Return (X, Y) of the center of cell containing provided text 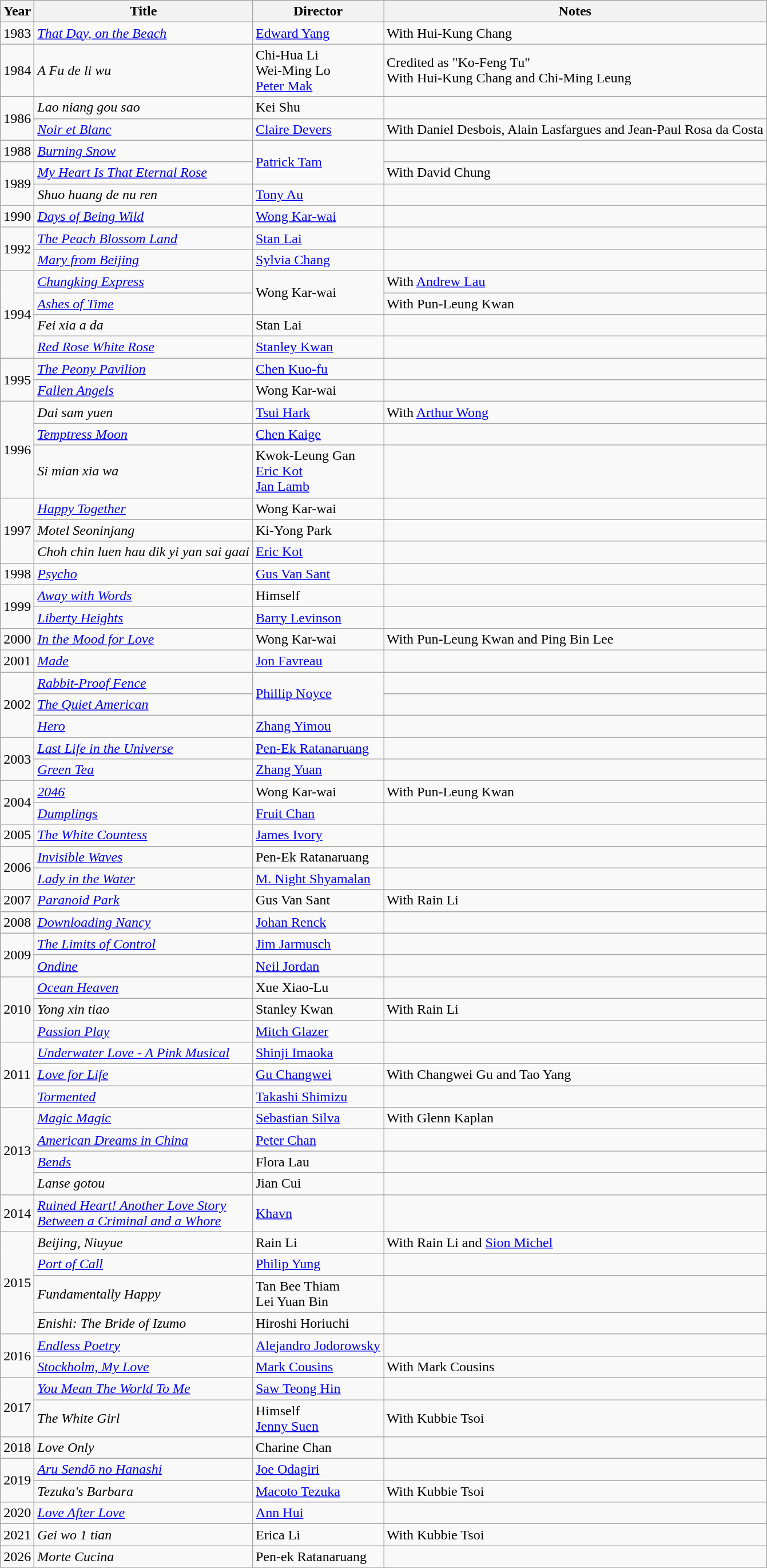
Zhang Yimou (318, 727)
Kwok-Leung GanEric KotJan Lamb (318, 471)
Lao niang gou sao (144, 108)
2006 (17, 868)
Zhang Yuan (318, 770)
Happy Together (144, 509)
Shuo huang de nu ren (144, 194)
Burning Snow (144, 151)
1989 (17, 184)
Sebastian Silva (318, 1118)
2020 (17, 1513)
Si mian xia wa (144, 471)
Tsui Hark (318, 412)
2005 (17, 835)
2046 (144, 792)
Chi-Hua LiWei-Ming LoPeter Mak (318, 70)
Neil Jordan (318, 966)
Rain Li (318, 1243)
Downloading Nancy (144, 922)
Xue Xiao-Lu (318, 987)
Mitch Glazer (318, 1031)
Pen-ek Ratanaruang (318, 1557)
1998 (17, 574)
That Day, on the Beach (144, 33)
A Fu de li wu (144, 70)
Erica Li (318, 1535)
Motel Seoninjang (144, 530)
With David Chung (575, 173)
2004 (17, 803)
2016 (17, 1356)
The White Countess (144, 835)
Morte Cucina (144, 1557)
Ann Hui (318, 1513)
2013 (17, 1151)
Sylvia Chang (318, 260)
Notes (575, 11)
Ki-Yong Park (318, 530)
Paranoid Park (144, 900)
Liberty Heights (144, 617)
Hiroshi Horiuchi (318, 1323)
Last Life in the Universe (144, 748)
Flora Lau (318, 1162)
You Mean The World To Me (144, 1388)
Psycho (144, 574)
Joe Odagiri (318, 1470)
Claire Devers (318, 129)
With Daniel Desbois, Alain Lasfargues and Jean-Paul Rosa da Costa (575, 129)
Port of Call (144, 1264)
Jon Favreau (318, 661)
Johan Renck (318, 922)
2001 (17, 661)
Made (144, 661)
Fei xia a da (144, 325)
Invisible Waves (144, 857)
Year (17, 11)
Credited as "Ko-Feng Tu"With Hui-Kung Chang and Chi-Ming Leung (575, 70)
Enishi: The Bride of Izumo (144, 1323)
2008 (17, 922)
2003 (17, 759)
Kei Shu (318, 108)
Alejandro Jodorowsky (318, 1345)
Saw Teong Hin (318, 1388)
My Heart Is That Eternal Rose (144, 173)
Tezuka's Barbara (144, 1491)
Passion Play (144, 1031)
Dai sam yuen (144, 412)
Director (318, 11)
Underwater Love - A Pink Musical (144, 1053)
Rabbit-Proof Fence (144, 682)
Away with Words (144, 596)
1995 (17, 380)
2002 (17, 704)
Khavn (318, 1213)
Title (144, 11)
2007 (17, 900)
Chungking Express (144, 281)
Chen Kuo-fu (318, 369)
Ondine (144, 966)
With Hui-Kung Chang (575, 33)
Ashes of Time (144, 304)
With Arthur Wong (575, 412)
1994 (17, 314)
Days of Being Wild (144, 216)
HimselfJenny Suen (318, 1418)
Patrick Tam (318, 162)
Ruined Heart! Another Love StoryBetween a Criminal and a Whore (144, 1213)
Temptress Moon (144, 434)
With Andrew Lau (575, 281)
1997 (17, 530)
With Pun-Leung Kwan and Ping Bin Lee (575, 639)
Noir et Blanc (144, 129)
Love for Life (144, 1075)
1986 (17, 118)
Philip Yung (318, 1264)
Jian Cui (318, 1184)
2015 (17, 1283)
Tan Bee ThiamLei Yuan Bin (318, 1294)
2017 (17, 1407)
Love Only (144, 1448)
Stockholm, My Love (144, 1367)
1999 (17, 606)
Fallen Angels (144, 391)
Lady in the Water (144, 879)
Himself (318, 596)
2014 (17, 1213)
Red Rose White Rose (144, 347)
M. Night Shyamalan (318, 879)
2010 (17, 1009)
Magic Magic (144, 1118)
The Peony Pavilion (144, 369)
Choh chin luen hau dik yi yan sai gaai (144, 552)
1983 (17, 33)
1996 (17, 450)
Peter Chan (318, 1140)
Edward Yang (318, 33)
Gu Changwei (318, 1075)
Dumplings (144, 813)
Endless Poetry (144, 1345)
With Glenn Kaplan (575, 1118)
Mark Cousins (318, 1367)
Lanse gotou (144, 1184)
2011 (17, 1075)
1984 (17, 70)
Macoto Tezuka (318, 1491)
Beijing, Niuyue (144, 1243)
Bends (144, 1162)
Charine Chan (318, 1448)
Eric Kot (318, 552)
2000 (17, 639)
1990 (17, 216)
Phillip Noyce (318, 693)
2009 (17, 955)
Takashi Shimizu (318, 1097)
With Changwei Gu and Tao Yang (575, 1075)
Mary from Beijing (144, 260)
The Quiet American (144, 705)
American Dreams in China (144, 1140)
2019 (17, 1480)
With Rain Li and Sion Michel (575, 1243)
Love After Love (144, 1513)
Green Tea (144, 770)
Hero (144, 727)
Shinji Imaoka (318, 1053)
Aru Sendō no Hanashi (144, 1470)
The Limits of Control (144, 944)
2026 (17, 1557)
2021 (17, 1535)
Yong xin tiao (144, 1009)
Chen Kaige (318, 434)
The White Girl (144, 1418)
Gei wo 1 tian (144, 1535)
Jim Jarmusch (318, 944)
2018 (17, 1448)
Ocean Heaven (144, 987)
Fruit Chan (318, 813)
1988 (17, 151)
1992 (17, 249)
Fundamentally Happy (144, 1294)
With Mark Cousins (575, 1367)
In the Mood for Love (144, 639)
The Peach Blossom Land (144, 238)
Barry Levinson (318, 617)
Tony Au (318, 194)
Tormented (144, 1097)
James Ivory (318, 835)
